Return (x, y) of the center of cell containing provided text 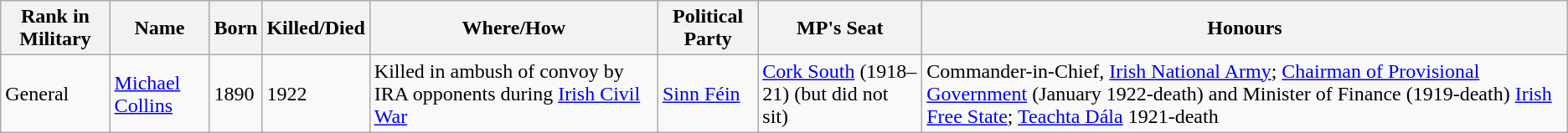
1922 (316, 94)
Rank in Military (55, 28)
Cork South (1918–21) (but did not sit) (840, 94)
Killed/Died (316, 28)
Where/How (513, 28)
Political Party (707, 28)
Honours (1245, 28)
General (55, 94)
Killed in ambush of convoy by IRA opponents during Irish Civil War (513, 94)
1890 (236, 94)
Name (159, 28)
Michael Collins (159, 94)
Sinn Féin (707, 94)
Born (236, 28)
MP's Seat (840, 28)
